Return (X, Y) of the center of cell containing provided text 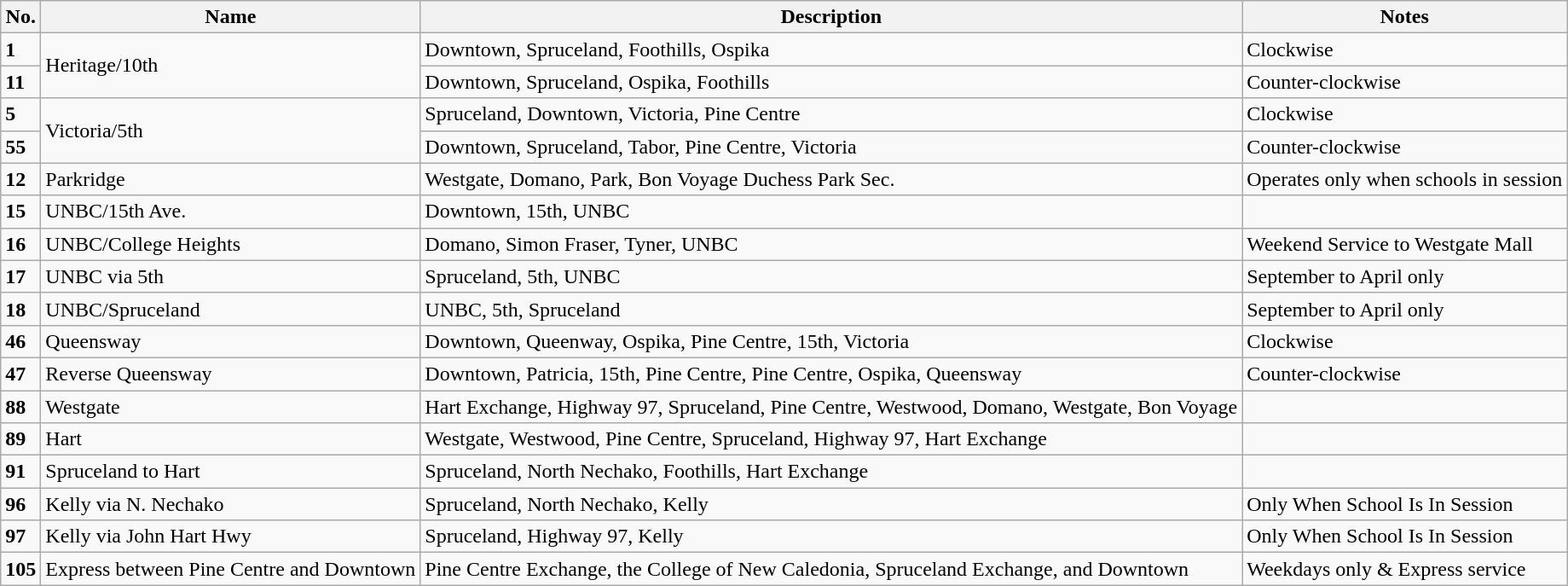
88 (20, 407)
Hart (230, 439)
UNBC/Spruceland (230, 309)
Downtown, Spruceland, Tabor, Pine Centre, Victoria (831, 147)
18 (20, 309)
Spruceland, Highway 97, Kelly (831, 537)
Kelly via N. Nechako (230, 504)
No. (20, 17)
UNBC/College Heights (230, 244)
Reverse Queensway (230, 374)
Heritage/10th (230, 66)
Queensway (230, 341)
16 (20, 244)
Downtown, Patricia, 15th, Pine Centre, Pine Centre, Ospika, Queensway (831, 374)
Westgate (230, 407)
Weekdays only & Express service (1405, 569)
Weekend Service to Westgate Mall (1405, 244)
Downtown, Queenway, Ospika, Pine Centre, 15th, Victoria (831, 341)
96 (20, 504)
Description (831, 17)
Name (230, 17)
Downtown, Spruceland, Foothills, Ospika (831, 49)
Spruceland, Downtown, Victoria, Pine Centre (831, 114)
Spruceland, North Nechako, Foothills, Hart Exchange (831, 472)
Parkridge (230, 179)
Hart Exchange, Highway 97, Spruceland, Pine Centre, Westwood, Domano, Westgate, Bon Voyage (831, 407)
Spruceland to Hart (230, 472)
12 (20, 179)
Spruceland, North Nechako, Kelly (831, 504)
Express between Pine Centre and Downtown (230, 569)
17 (20, 276)
Operates only when schools in session (1405, 179)
105 (20, 569)
47 (20, 374)
91 (20, 472)
Notes (1405, 17)
11 (20, 82)
97 (20, 537)
Westgate, Domano, Park, Bon Voyage Duchess Park Sec. (831, 179)
Kelly via John Hart Hwy (230, 537)
89 (20, 439)
UNBC via 5th (230, 276)
Downtown, 15th, UNBC (831, 212)
Spruceland, 5th, UNBC (831, 276)
15 (20, 212)
UNBC, 5th, Spruceland (831, 309)
Pine Centre Exchange, the College of New Caledonia, Spruceland Exchange, and Downtown (831, 569)
Downtown, Spruceland, Ospika, Foothills (831, 82)
Domano, Simon Fraser, Tyner, UNBC (831, 244)
55 (20, 147)
UNBC/15th Ave. (230, 212)
5 (20, 114)
46 (20, 341)
1 (20, 49)
Victoria/5th (230, 131)
Westgate, Westwood, Pine Centre, Spruceland, Highway 97, Hart Exchange (831, 439)
